Find where the given text appears and provide that cell's center as (x, y) coordinate. 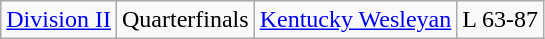
L 63-87 (500, 20)
Quarterfinals (185, 20)
Division II (59, 20)
Kentucky Wesleyan (356, 20)
